Return [x, y] of the center of cell containing provided text 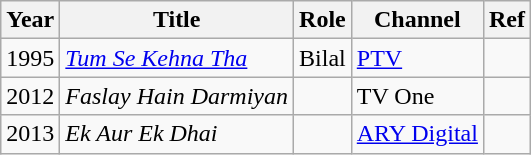
Channel [417, 20]
Tum Se Kehna Tha [177, 58]
1995 [30, 58]
Year [30, 20]
Title [177, 20]
2012 [30, 96]
PTV [417, 58]
Faslay Hain Darmiyan [177, 96]
Ref [506, 20]
TV One [417, 96]
ARY Digital [417, 134]
2013 [30, 134]
Role [323, 20]
Bilal [323, 58]
Ek Aur Ek Dhai [177, 134]
